Find where the given text appears and provide that cell's center as [X, Y] coordinate. 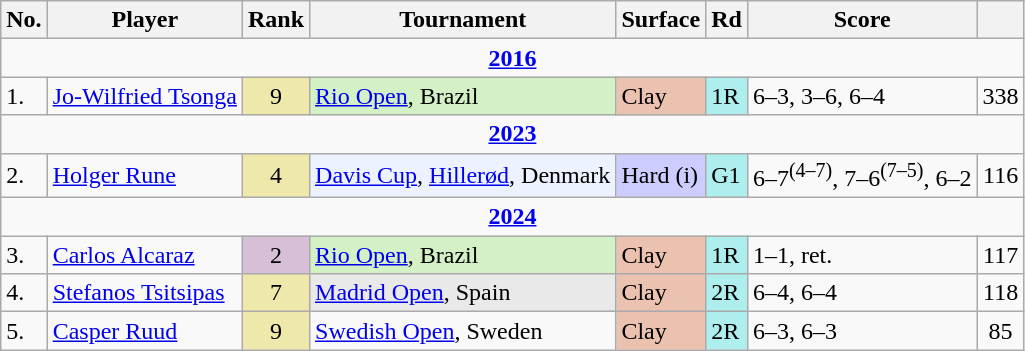
118 [1000, 293]
Jo-Wilfried Tsonga [144, 96]
Stefanos Tsitsipas [144, 293]
Madrid Open, Spain [463, 293]
117 [1000, 255]
1. [24, 96]
Surface [661, 20]
338 [1000, 96]
Score [862, 20]
6–4, 6–4 [862, 293]
6–3, 6–3 [862, 331]
2024 [512, 217]
6–3, 3–6, 6–4 [862, 96]
4. [24, 293]
4 [276, 176]
Hard (i) [661, 176]
3. [24, 255]
Swedish Open, Sweden [463, 331]
Tournament [463, 20]
7 [276, 293]
G1 [727, 176]
2016 [512, 58]
No. [24, 20]
Rank [276, 20]
2023 [512, 134]
Holger Rune [144, 176]
2 [276, 255]
Rd [727, 20]
2. [24, 176]
Player [144, 20]
Carlos Alcaraz [144, 255]
5. [24, 331]
116 [1000, 176]
6–7(4–7), 7–6(7–5), 6–2 [862, 176]
Casper Ruud [144, 331]
85 [1000, 331]
Davis Cup, Hillerød, Denmark [463, 176]
1–1, ret. [862, 255]
